Return (X, Y) of the center of cell containing provided text 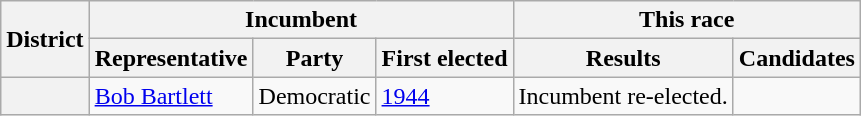
1944 (444, 96)
This race (686, 20)
First elected (444, 58)
Incumbent re-elected. (623, 96)
District (45, 39)
Incumbent (301, 20)
Candidates (796, 58)
Bob Bartlett (171, 96)
Democratic (314, 96)
Party (314, 58)
Representative (171, 58)
Results (623, 58)
